Identify which cell holds the provided text, then report its [X, Y] central coordinate. 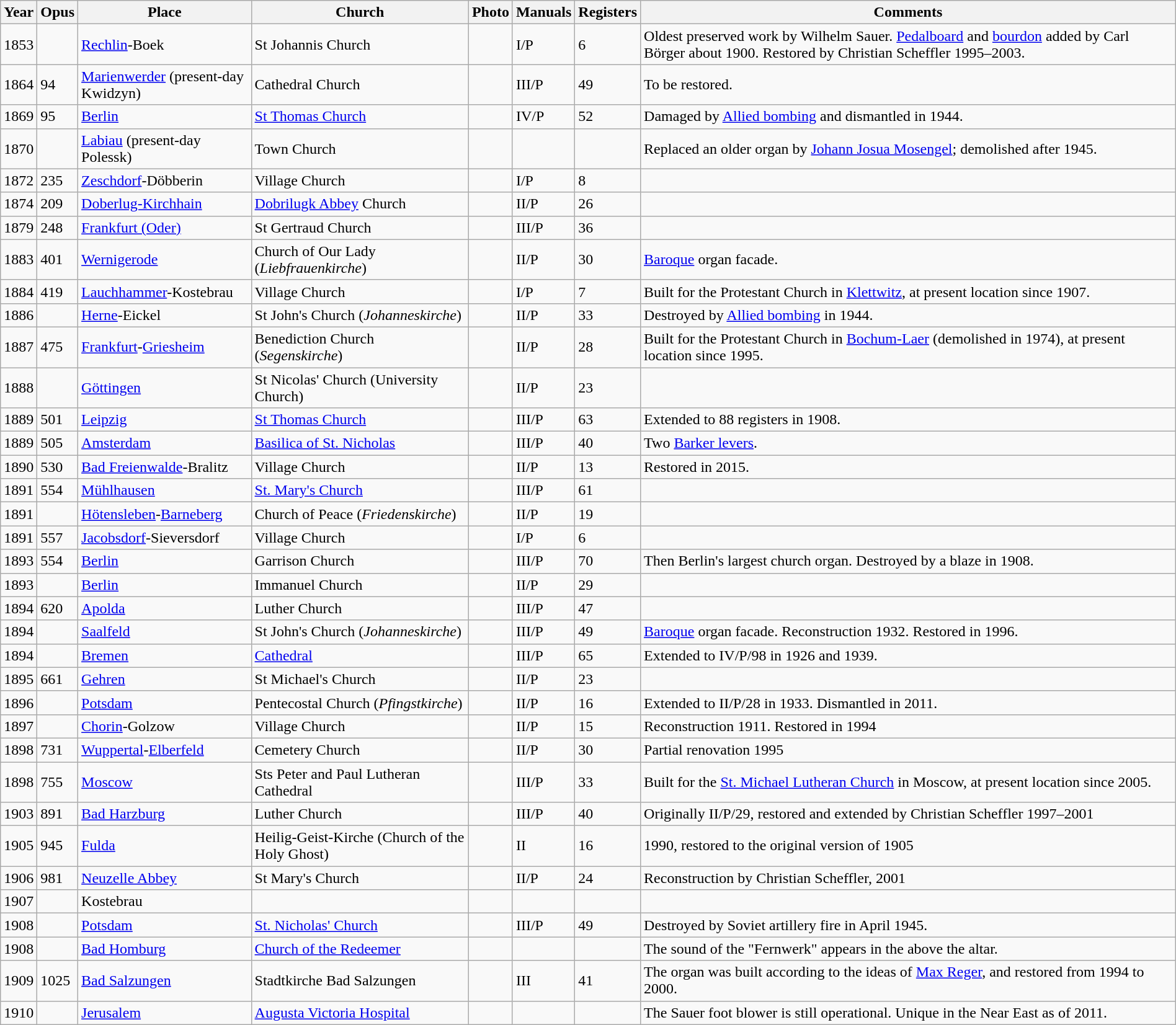
Herne-Eickel [165, 315]
Frankfurt-Griesheim [165, 347]
Photo [490, 12]
94 [58, 84]
Town Church [360, 149]
Mühlhausen [165, 490]
Amsterdam [165, 443]
661 [58, 679]
70 [608, 561]
Comments [908, 12]
1895 [19, 679]
1903 [19, 814]
209 [58, 204]
1990, restored to the original version of 1905 [908, 846]
1883 [19, 259]
Year [19, 12]
Chorin-Golzow [165, 726]
530 [58, 467]
28 [608, 347]
Moscow [165, 781]
Damaged by Allied bombing and dismantled in 1944. [908, 117]
Gehren [165, 679]
1870 [19, 149]
1853 [19, 45]
Stadtkirche Bad Salzungen [360, 981]
1884 [19, 291]
36 [608, 228]
235 [58, 180]
Destroyed by Soviet artillery fire in April 1945. [908, 925]
Destroyed by Allied bombing in 1944. [908, 315]
945 [58, 846]
Place [165, 12]
Kostebrau [165, 902]
1864 [19, 84]
Registers [608, 12]
65 [608, 655]
Cemetery Church [360, 750]
Doberlug-Kirchhain [165, 204]
Built for the St. Michael Lutheran Church in Moscow, at present location since 2005. [908, 781]
Leipzig [165, 420]
Restored in 2015. [908, 467]
Church of Peace (Friedenskirche) [360, 514]
Heilig-Geist-Kirche (Church of the Holy Ghost) [360, 846]
Garrison Church [360, 561]
Bad Harzburg [165, 814]
Rechlin-Boek [165, 45]
Benediction Church (Segenskirche) [360, 347]
Church of the Redeemer [360, 949]
Wernigerode [165, 259]
Hötensleben-Barneberg [165, 514]
Apolda [165, 608]
41 [608, 981]
To be restored. [908, 84]
Wuppertal-Elberfeld [165, 750]
St Nicolas' Church (University Church) [360, 387]
95 [58, 117]
1025 [58, 981]
557 [58, 538]
Baroque organ facade. Reconstruction 1932. Restored in 1996. [908, 632]
1905 [19, 846]
248 [58, 228]
Bad Salzungen [165, 981]
26 [608, 204]
15 [608, 726]
1869 [19, 117]
419 [58, 291]
1886 [19, 315]
Frankfurt (Oder) [165, 228]
755 [58, 781]
1887 [19, 347]
731 [58, 750]
Basilica of St. Nicholas [360, 443]
505 [58, 443]
Bad Freienwalde-Bralitz [165, 467]
620 [58, 608]
7 [608, 291]
401 [58, 259]
1888 [19, 387]
1874 [19, 204]
Extended to II/P/28 in 1933. Dismantled in 2011. [908, 703]
Jacobsdorf-Sieversdorf [165, 538]
St. Nicholas' Church [360, 925]
475 [58, 347]
Lauchhammer-Kostebrau [165, 291]
Originally II/P/29, restored and extended by Christian Scheffler 1997–2001 [908, 814]
501 [58, 420]
1872 [19, 180]
1910 [19, 1013]
St. Mary's Church [360, 490]
Extended to IV/P/98 in 1926 and 1939. [908, 655]
1906 [19, 878]
Baroque organ facade. [908, 259]
24 [608, 878]
1879 [19, 228]
Dobrilugk Abbey Church [360, 204]
II [543, 846]
52 [608, 117]
891 [58, 814]
Cathedral [360, 655]
Immanuel Church [360, 585]
St Michael's Church [360, 679]
63 [608, 420]
13 [608, 467]
Augusta Victoria Hospital [360, 1013]
19 [608, 514]
Church [360, 12]
Church of Our Lady (Liebfrauenkirche) [360, 259]
Bremen [165, 655]
Extended to 88 registers in 1908. [908, 420]
981 [58, 878]
St Johannis Church [360, 45]
Labiau (present-day Polessk) [165, 149]
Built for the Protestant Church in Bochum-Laer (demolished in 1974), at present location since 1995. [908, 347]
47 [608, 608]
The organ was built according to the ideas of Max Reger, and restored from 1994 to 2000. [908, 981]
1907 [19, 902]
Jerusalem [165, 1013]
Built for the Protestant Church in Klettwitz, at present location since 1907. [908, 291]
St Mary's Church [360, 878]
Saalfeld [165, 632]
Sts Peter and Paul Lutheran Cathedral [360, 781]
61 [608, 490]
Pentecostal Church (Pfingstkirche) [360, 703]
Neuzelle Abbey [165, 878]
Zeschdorf-Döbberin [165, 180]
The sound of the "Fernwerk" appears in the above the altar. [908, 949]
Marienwerder (present-day Kwidzyn) [165, 84]
IV/P [543, 117]
Manuals [543, 12]
1890 [19, 467]
Partial renovation 1995 [908, 750]
Reconstruction by Christian Scheffler, 2001 [908, 878]
1896 [19, 703]
The Sauer foot blower is still operational. Unique in the Near East as of 2011. [908, 1013]
Then Berlin's largest church organ. Destroyed by a blaze in 1908. [908, 561]
III [543, 981]
Two Barker levers. [908, 443]
8 [608, 180]
Cathedral Church [360, 84]
1897 [19, 726]
Bad Homburg [165, 949]
Fulda [165, 846]
St Gertraud Church [360, 228]
Oldest preserved work by Wilhelm Sauer. Pedalboard and bourdon added by Carl Börger about 1900. Restored by Christian Scheffler 1995–2003. [908, 45]
1909 [19, 981]
29 [608, 585]
Reconstruction 1911. Restored in 1994 [908, 726]
Replaced an older organ by Johann Josua Mosengel; demolished after 1945. [908, 149]
Opus [58, 12]
Göttingen [165, 387]
